Return (X, Y) of the center of cell containing provided text 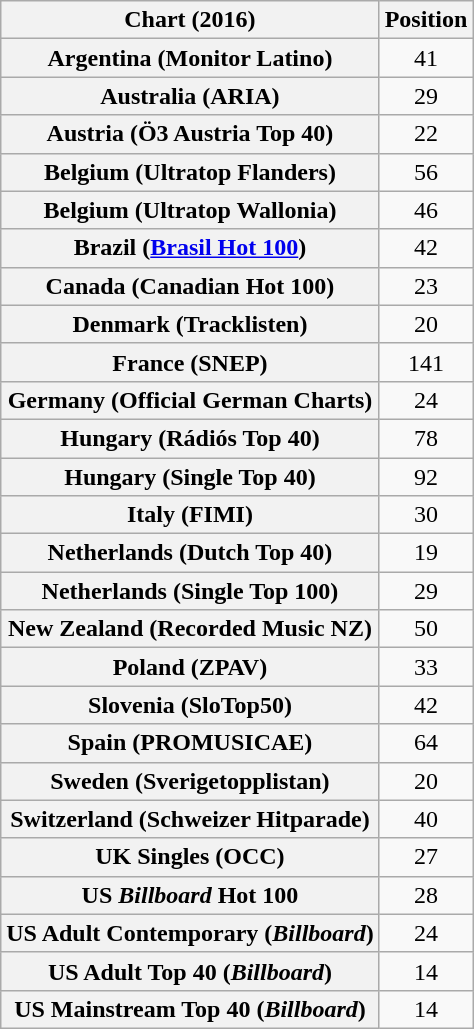
92 (426, 477)
Netherlands (Single Top 100) (190, 591)
US Adult Contemporary (Billboard) (190, 933)
41 (426, 58)
30 (426, 515)
64 (426, 743)
19 (426, 553)
141 (426, 362)
Australia (ARIA) (190, 96)
Sweden (Sverigetopplistan) (190, 781)
23 (426, 286)
Netherlands (Dutch Top 40) (190, 553)
US Billboard Hot 100 (190, 895)
46 (426, 210)
Belgium (Ultratop Wallonia) (190, 210)
France (SNEP) (190, 362)
27 (426, 857)
UK Singles (OCC) (190, 857)
Poland (ZPAV) (190, 667)
Denmark (Tracklisten) (190, 324)
28 (426, 895)
Spain (PROMUSICAE) (190, 743)
US Mainstream Top 40 (Billboard) (190, 1009)
Austria (Ö3 Austria Top 40) (190, 134)
33 (426, 667)
Canada (Canadian Hot 100) (190, 286)
50 (426, 629)
22 (426, 134)
56 (426, 172)
78 (426, 438)
40 (426, 819)
Belgium (Ultratop Flanders) (190, 172)
Hungary (Single Top 40) (190, 477)
US Adult Top 40 (Billboard) (190, 971)
Italy (FIMI) (190, 515)
New Zealand (Recorded Music NZ) (190, 629)
Hungary (Rádiós Top 40) (190, 438)
Slovenia (SloTop50) (190, 705)
Chart (2016) (190, 20)
Argentina (Monitor Latino) (190, 58)
Brazil (Brasil Hot 100) (190, 248)
Position (426, 20)
Germany (Official German Charts) (190, 400)
Switzerland (Schweizer Hitparade) (190, 819)
